Detect which cell encompasses the target text, then output its [x, y] center coordinate. 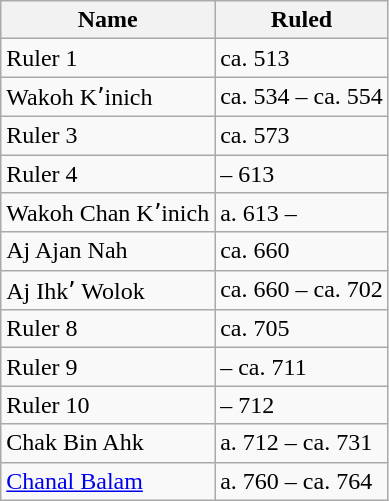
Wakoh Chan Kʼinich [108, 213]
ca. 573 [302, 135]
ca. 660 [302, 251]
Ruler 10 [108, 405]
a. 712 – ca. 731 [302, 443]
Name [108, 20]
– 613 [302, 173]
Chak Bin Ahk [108, 443]
Ruler 3 [108, 135]
Wakoh Kʼinich [108, 97]
– ca. 711 [302, 367]
ca. 705 [302, 329]
ca. 660 – ca. 702 [302, 290]
Aj Ihkʼ Wolok [108, 290]
Ruler 1 [108, 58]
Ruler 8 [108, 329]
Ruler 9 [108, 367]
– 712 [302, 405]
a. 613 – [302, 213]
Aj Ajan Nah [108, 251]
Chanal Balam [108, 481]
a. 760 – ca. 764 [302, 481]
ca. 513 [302, 58]
ca. 534 – ca. 554 [302, 97]
Ruled [302, 20]
Ruler 4 [108, 173]
